Return (X, Y) of the center of cell containing provided text 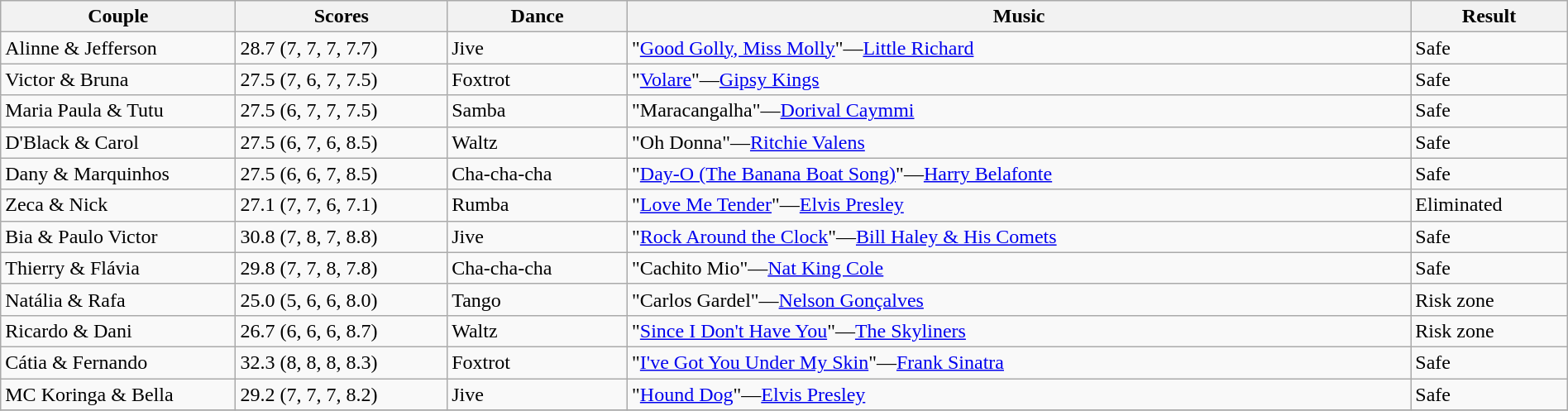
Natália & Rafa (118, 299)
"Cachito Mio"—Nat King Cole (1019, 268)
Thierry & Flávia (118, 268)
30.8 (7, 8, 7, 8.8) (342, 237)
"Since I Don't Have You"—The Skyliners (1019, 331)
Victor & Bruna (118, 79)
27.5 (6, 7, 7, 7.5) (342, 111)
"Maracangalha"—Dorival Caymmi (1019, 111)
"Carlos Gardel"—Nelson Gonçalves (1019, 299)
27.1 (7, 7, 6, 7.1) (342, 205)
Dany & Marquinhos (118, 174)
Cátia & Fernando (118, 362)
25.0 (5, 6, 6, 8.0) (342, 299)
Zeca & Nick (118, 205)
Bia & Paulo Victor (118, 237)
29.2 (7, 7, 7, 8.2) (342, 394)
Samba (538, 111)
Eliminated (1489, 205)
27.5 (6, 7, 6, 8.5) (342, 142)
Ricardo & Dani (118, 331)
Couple (118, 17)
"Hound Dog"—Elvis Presley (1019, 394)
29.8 (7, 7, 8, 7.8) (342, 268)
Dance (538, 17)
Music (1019, 17)
32.3 (8, 8, 8, 8.3) (342, 362)
"Oh Donna"—Ritchie Valens (1019, 142)
27.5 (6, 6, 7, 8.5) (342, 174)
"Day-O (The Banana Boat Song)"—Harry Belafonte (1019, 174)
Maria Paula & Tutu (118, 111)
"Volare"—Gipsy Kings (1019, 79)
Result (1489, 17)
"I've Got You Under My Skin"—Frank Sinatra (1019, 362)
Rumba (538, 205)
Tango (538, 299)
MC Koringa & Bella (118, 394)
28.7 (7, 7, 7, 7.7) (342, 48)
Scores (342, 17)
Alinne & Jefferson (118, 48)
D'Black & Carol (118, 142)
"Good Golly, Miss Molly"—Little Richard (1019, 48)
26.7 (6, 6, 6, 8.7) (342, 331)
"Love Me Tender"—Elvis Presley (1019, 205)
"Rock Around the Clock"—Bill Haley & His Comets (1019, 237)
27.5 (7, 6, 7, 7.5) (342, 79)
